Extract the (x, y) coordinate from the center of the cell holding the provided text.  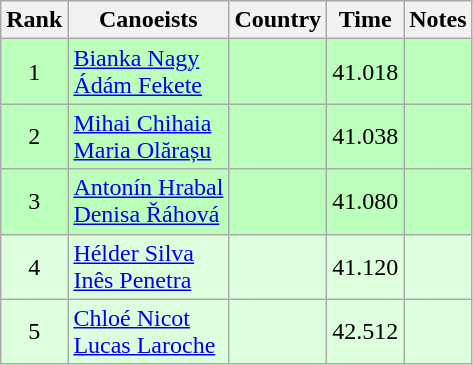
Bianka NagyÁdám Fekete (148, 72)
41.080 (366, 202)
Hélder SilvaInês Penetra (148, 266)
41.038 (366, 136)
5 (34, 332)
Time (366, 20)
Rank (34, 20)
Notes (438, 20)
4 (34, 266)
Antonín HrabalDenisa Řáhová (148, 202)
Mihai ChihaiaMaria Olărașu (148, 136)
1 (34, 72)
Canoeists (148, 20)
42.512 (366, 332)
41.120 (366, 266)
2 (34, 136)
Country (278, 20)
Chloé NicotLucas Laroche (148, 332)
3 (34, 202)
41.018 (366, 72)
